Return the (x, y) coordinate for the center point of the cell that contains the specified text.  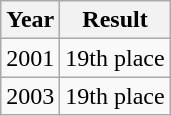
2001 (30, 58)
2003 (30, 96)
Year (30, 20)
Result (115, 20)
